Determine the [x, y] coordinate at the center of the cell enclosing the given text.  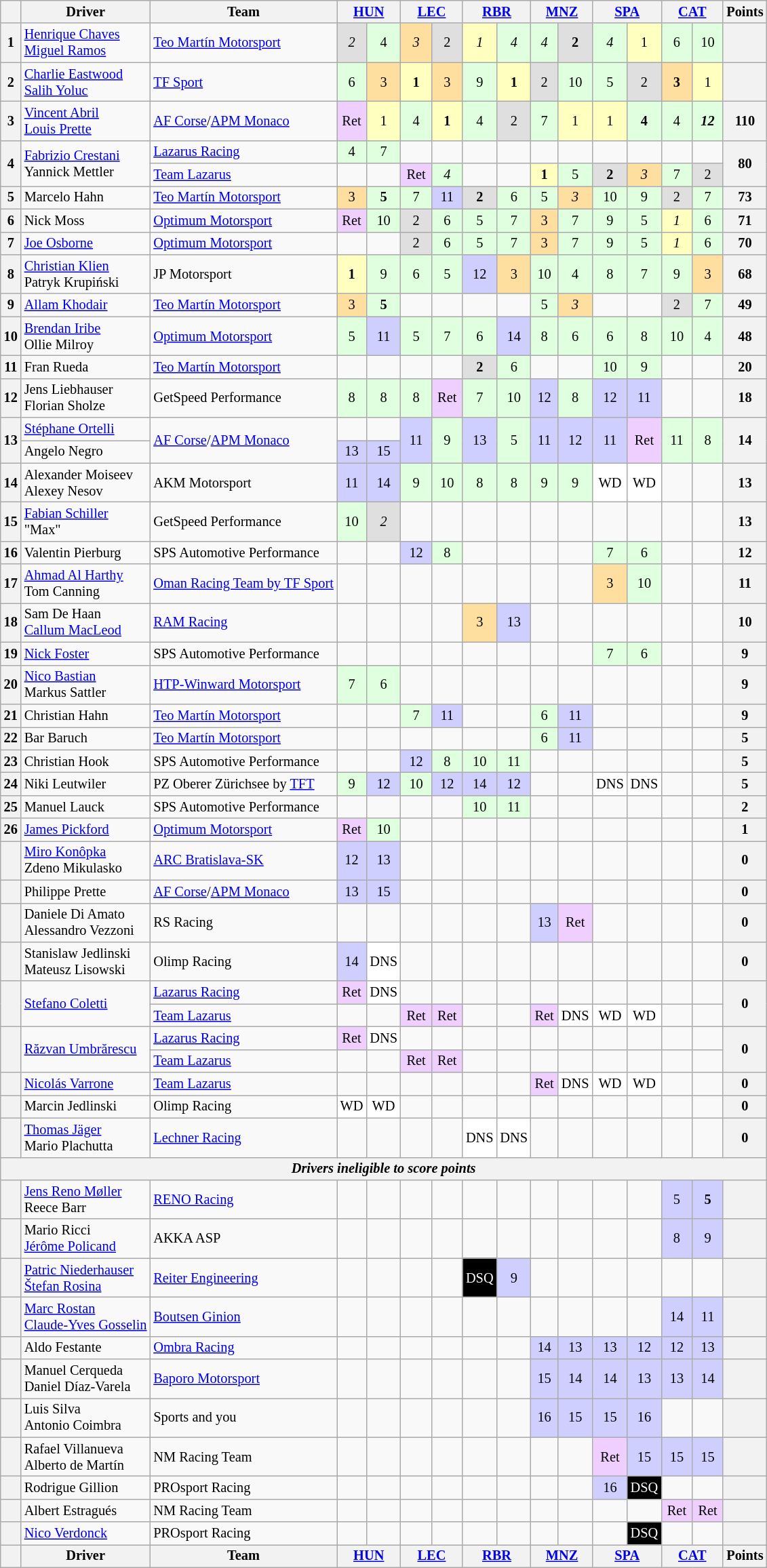
JP Motorsport [243, 274]
Oman Racing Team by TF Sport [243, 584]
Aldo Festante [85, 1348]
Fabian Schiller "Max" [85, 521]
Lechner Racing [243, 1138]
Christian Hahn [85, 715]
Marcin Jedlinski [85, 1106]
23 [11, 761]
Nicolás Varrone [85, 1084]
Valentin Pierburg [85, 552]
24 [11, 784]
22 [11, 738]
Charlie Eastwood Salih Yoluc [85, 82]
HTP-Winward Motorsport [243, 685]
Stanislaw Jedlinski Mateusz Lisowski [85, 961]
80 [745, 163]
70 [745, 243]
Baporo Motorsport [243, 1379]
Ombra Racing [243, 1348]
17 [11, 584]
110 [745, 121]
AKM Motorsport [243, 483]
Fran Rueda [85, 367]
James Pickford [85, 830]
Rodrigue Gillion [85, 1488]
Jens Liebhauser Florian Sholze [85, 398]
RAM Racing [243, 622]
ARC Bratislava-SK [243, 860]
Albert Estragués [85, 1510]
Bar Baruch [85, 738]
Stefano Coletti [85, 1003]
19 [11, 654]
26 [11, 830]
Thomas Jäger Mario Plachutta [85, 1138]
73 [745, 197]
Stéphane Ortelli [85, 429]
Allam Khodair [85, 305]
Daniele Di Amato Alessandro Vezzoni [85, 923]
Manuel Lauck [85, 807]
Sports and you [243, 1418]
Boutsen Ginion [243, 1316]
Christian Klien Patryk Krupiński [85, 274]
TF Sport [243, 82]
Vincent Abril Louis Prette [85, 121]
68 [745, 274]
RS Racing [243, 923]
PZ Oberer Zürichsee by TFT [243, 784]
Luis Silva Antonio Coimbra [85, 1418]
Patric Niederhauser Štefan Rosina [85, 1278]
AKKA ASP [243, 1239]
Marc Rostan Claude-Yves Gosselin [85, 1316]
25 [11, 807]
Jens Reno Møller Reece Barr [85, 1199]
49 [745, 305]
Nico Bastian Markus Sattler [85, 685]
71 [745, 220]
Angelo Negro [85, 451]
Christian Hook [85, 761]
Alexander Moiseev Alexey Nesov [85, 483]
Mario Ricci Jérôme Policand [85, 1239]
Fabrizio Crestani Yannick Mettler [85, 163]
Nick Foster [85, 654]
Ahmad Al Harthy Tom Canning [85, 584]
Philippe Prette [85, 891]
Brendan Iribe Ollie Milroy [85, 336]
Răzvan Umbrărescu [85, 1049]
Nico Verdonck [85, 1533]
Joe Osborne [85, 243]
48 [745, 336]
Manuel Cerqueda Daniel Díaz-Varela [85, 1379]
Nick Moss [85, 220]
21 [11, 715]
Niki Leutwiler [85, 784]
Marcelo Hahn [85, 197]
Drivers ineligible to score points [384, 1169]
RENO Racing [243, 1199]
Rafael Villanueva Alberto de Martín [85, 1457]
Reiter Engineering [243, 1278]
Henrique Chaves Miguel Ramos [85, 43]
Sam De Haan Callum MacLeod [85, 622]
Miro Konôpka Zdeno Mikulasko [85, 860]
